Provide the (x, y) coordinate of the cell's center where the given text is located.  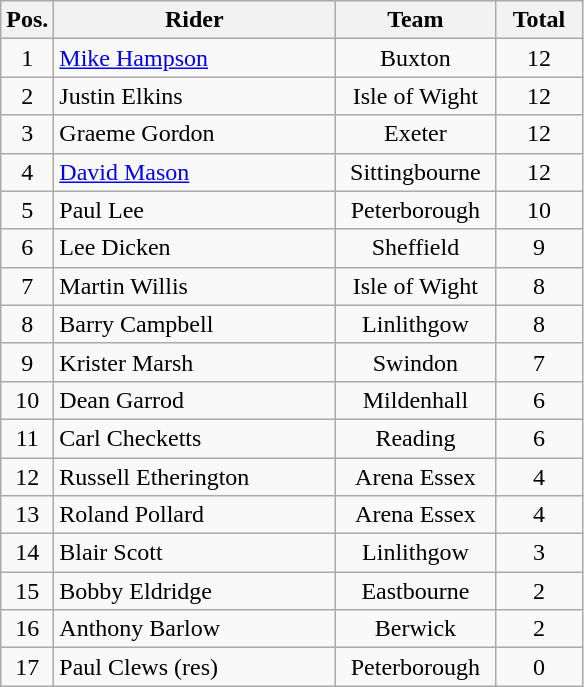
Sittingbourne (416, 172)
Exeter (416, 134)
Anthony Barlow (194, 629)
Mildenhall (416, 400)
Krister Marsh (194, 362)
1 (28, 58)
11 (28, 438)
14 (28, 553)
17 (28, 667)
Carl Checketts (194, 438)
Paul Lee (194, 210)
Team (416, 20)
Dean Garrod (194, 400)
5 (28, 210)
Total (539, 20)
Justin Elkins (194, 96)
Reading (416, 438)
0 (539, 667)
Sheffield (416, 248)
Blair Scott (194, 553)
Eastbourne (416, 591)
Mike Hampson (194, 58)
Lee Dicken (194, 248)
Roland Pollard (194, 515)
Graeme Gordon (194, 134)
Swindon (416, 362)
Pos. (28, 20)
Paul Clews (res) (194, 667)
13 (28, 515)
Bobby Eldridge (194, 591)
Buxton (416, 58)
Martin Willis (194, 286)
Berwick (416, 629)
Russell Etherington (194, 477)
David Mason (194, 172)
Rider (194, 20)
16 (28, 629)
15 (28, 591)
Barry Campbell (194, 324)
